From the cell containing the given text, extract its center point as [x, y] coordinate. 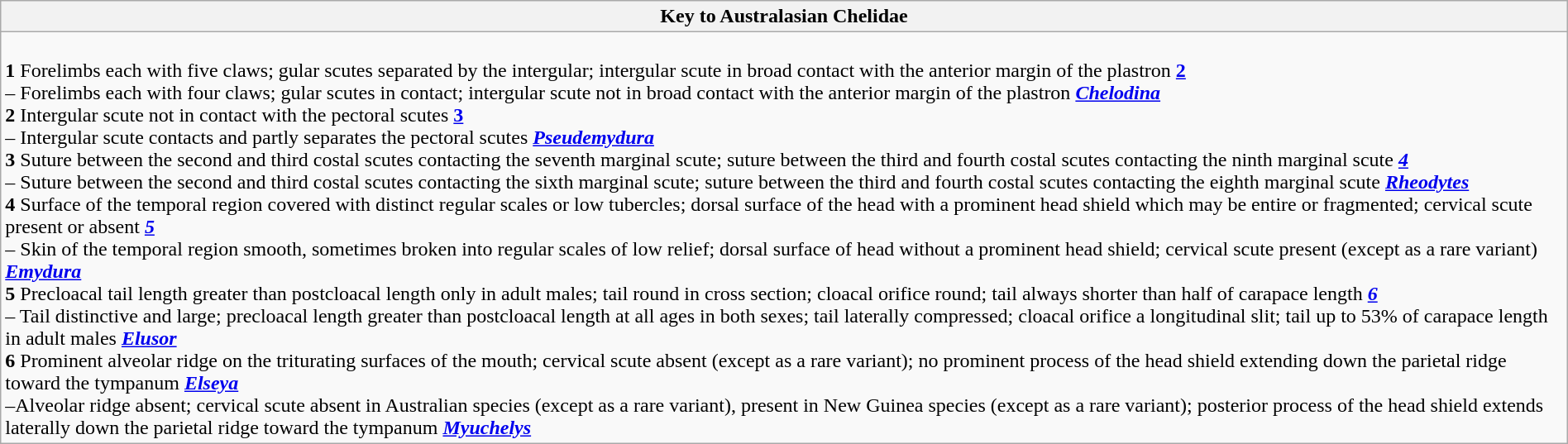
Key to Australasian Chelidae [784, 17]
